Output the (x, y) coordinate of the center of the cell containing the given text.  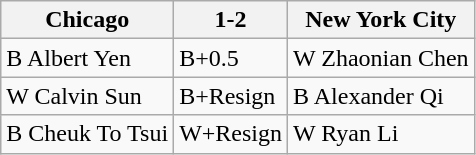
Chicago (88, 20)
W Ryan Li (382, 134)
B Albert Yen (88, 58)
B Alexander Qi (382, 96)
W+Resign (231, 134)
W Zhaonian Chen (382, 58)
1-2 (231, 20)
B Cheuk To Tsui (88, 134)
B+0.5 (231, 58)
W Calvin Sun (88, 96)
New York City (382, 20)
B+Resign (231, 96)
